Find where the given text appears and provide that cell's center as [X, Y] coordinate. 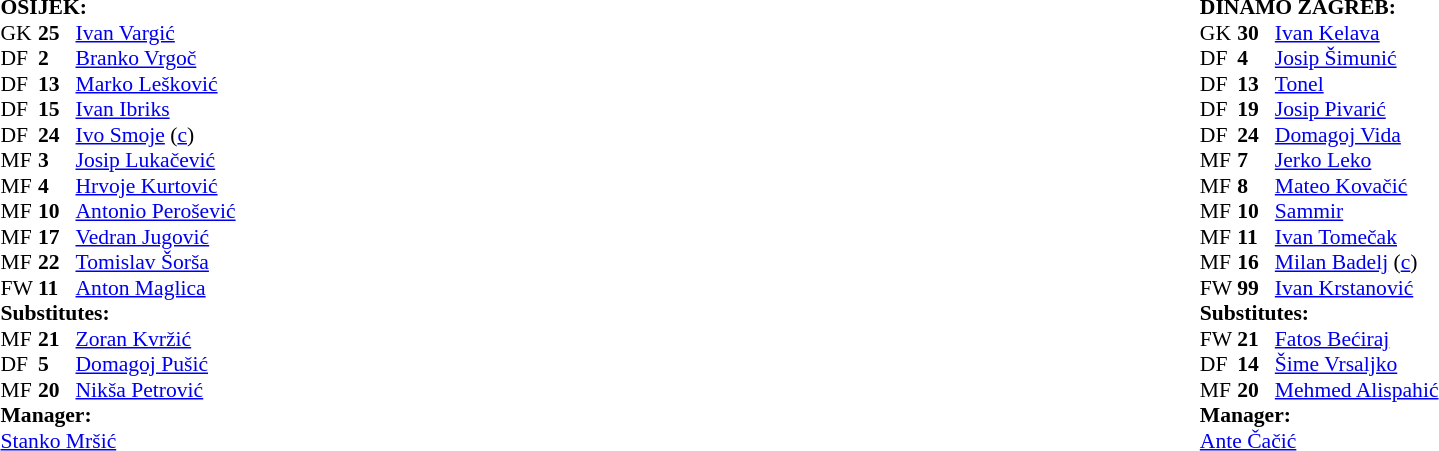
Substitutes: [139, 313]
Marko Lešković [177, 84]
Manager: [139, 415]
14 [1256, 365]
Zoran Kvržić [177, 339]
Tomislav Šorša [177, 263]
99 [1256, 288]
22 [57, 263]
2 [57, 59]
Branko Vrgoč [177, 59]
Ivo Smoje (c) [177, 135]
30 [1256, 33]
25 [57, 33]
17 [57, 237]
7 [1256, 161]
Ivan Ibriks [177, 109]
3 [57, 161]
Nikša Petrović [177, 390]
16 [1256, 263]
15 [57, 109]
Anton Maglica [177, 288]
5 [57, 365]
Domagoj Pušić [177, 365]
19 [1256, 109]
Vedran Jugović [177, 237]
Ivan Vargić [177, 33]
8 [1256, 186]
Josip Lukačević [177, 161]
Antonio Perošević [177, 211]
Hrvoje Kurtović [177, 186]
